Capture the cell that displays the provided text and extract its [x, y] central coordinate. 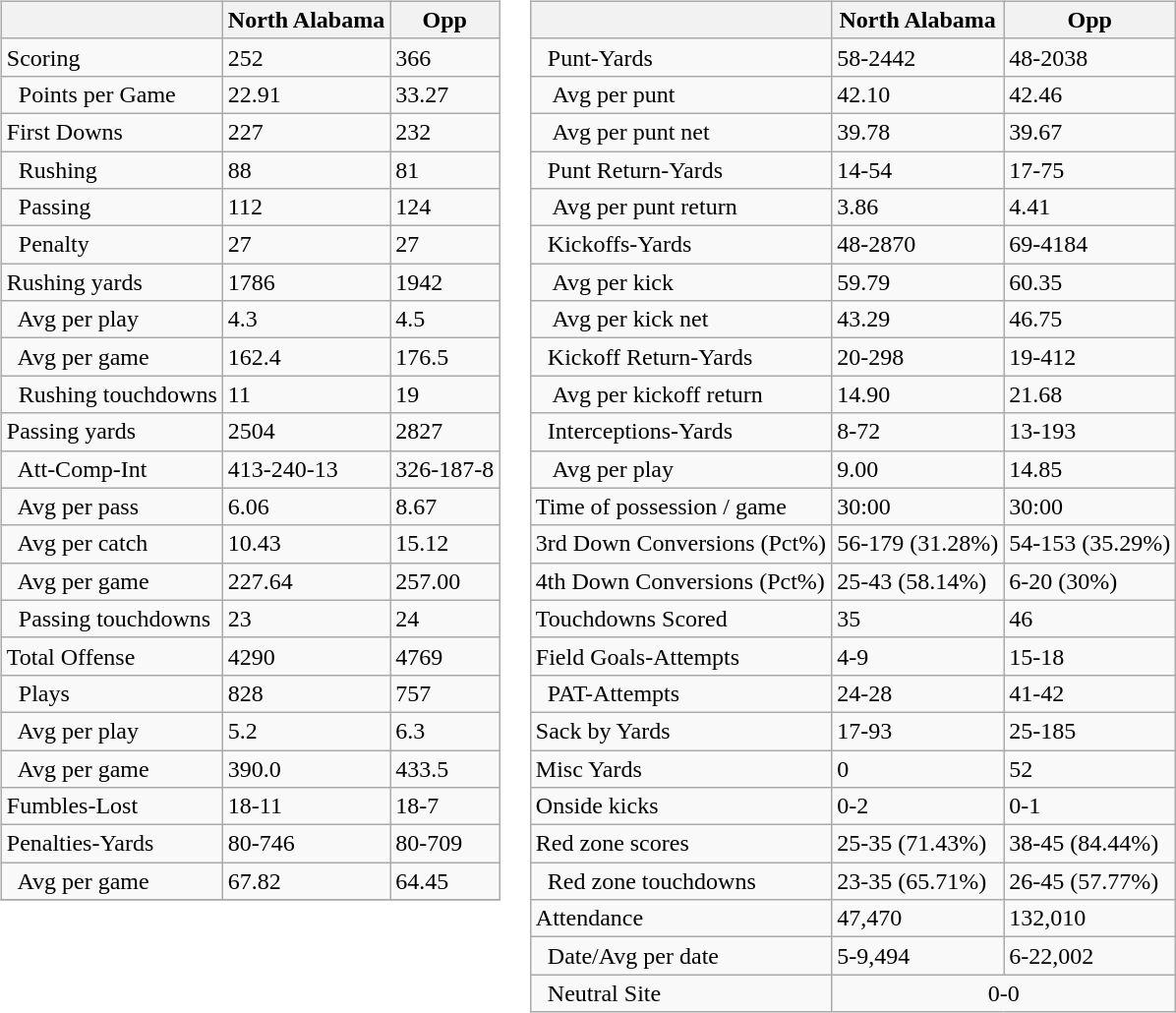
81 [444, 170]
67.82 [306, 881]
17-93 [918, 731]
Avg per catch [112, 544]
42.10 [918, 94]
25-43 (58.14%) [918, 581]
Fumbles-Lost [112, 806]
48-2038 [1089, 57]
2827 [444, 432]
15-18 [1089, 656]
18-11 [306, 806]
3rd Down Conversions (Pct%) [680, 544]
Punt Return-Yards [680, 170]
Avg per punt [680, 94]
9.00 [918, 469]
828 [306, 693]
Neutral Site [680, 993]
Scoring [112, 57]
11 [306, 394]
14.90 [918, 394]
Avg per punt return [680, 208]
6-20 (30%) [1089, 581]
112 [306, 208]
Penalties-Yards [112, 844]
Avg per pass [112, 506]
6-22,002 [1089, 956]
14-54 [918, 170]
Red zone scores [680, 844]
41-42 [1089, 693]
First Downs [112, 132]
Touchdowns Scored [680, 619]
PAT-Attempts [680, 693]
Punt-Yards [680, 57]
42.46 [1089, 94]
46.75 [1089, 320]
4.3 [306, 320]
Passing [112, 208]
1942 [444, 282]
162.4 [306, 357]
Kickoffs-Yards [680, 245]
176.5 [444, 357]
0-2 [918, 806]
10.43 [306, 544]
39.67 [1089, 132]
48-2870 [918, 245]
33.27 [444, 94]
52 [1089, 768]
Plays [112, 693]
4290 [306, 656]
17-75 [1089, 170]
Rushing touchdowns [112, 394]
Rushing yards [112, 282]
6.06 [306, 506]
257.00 [444, 581]
366 [444, 57]
4769 [444, 656]
2504 [306, 432]
19-412 [1089, 357]
80-709 [444, 844]
Time of possession / game [680, 506]
Passing touchdowns [112, 619]
Sack by Yards [680, 731]
13-193 [1089, 432]
47,470 [918, 919]
Total Offense [112, 656]
Attendance [680, 919]
4.5 [444, 320]
Misc Yards [680, 768]
Avg per kickoff return [680, 394]
23 [306, 619]
0-1 [1089, 806]
14.85 [1089, 469]
20-298 [918, 357]
64.45 [444, 881]
227.64 [306, 581]
35 [918, 619]
252 [306, 57]
8.67 [444, 506]
757 [444, 693]
Interceptions-Yards [680, 432]
54-153 (35.29%) [1089, 544]
25-35 (71.43%) [918, 844]
58-2442 [918, 57]
23-35 (65.71%) [918, 881]
Avg per kick [680, 282]
24 [444, 619]
433.5 [444, 768]
24-28 [918, 693]
43.29 [918, 320]
39.78 [918, 132]
22.91 [306, 94]
413-240-13 [306, 469]
38-45 (84.44%) [1089, 844]
326-187-8 [444, 469]
Att-Comp-Int [112, 469]
18-7 [444, 806]
Penalty [112, 245]
232 [444, 132]
4th Down Conversions (Pct%) [680, 581]
21.68 [1089, 394]
88 [306, 170]
46 [1089, 619]
Avg per punt net [680, 132]
4-9 [918, 656]
Kickoff Return-Yards [680, 357]
56-179 (31.28%) [918, 544]
5.2 [306, 731]
Date/Avg per date [680, 956]
Avg per kick net [680, 320]
Points per Game [112, 94]
19 [444, 394]
15.12 [444, 544]
59.79 [918, 282]
Rushing [112, 170]
0-0 [1004, 993]
1786 [306, 282]
124 [444, 208]
0 [918, 768]
26-45 (57.77%) [1089, 881]
80-746 [306, 844]
69-4184 [1089, 245]
Red zone touchdowns [680, 881]
Field Goals-Attempts [680, 656]
132,010 [1089, 919]
Onside kicks [680, 806]
3.86 [918, 208]
8-72 [918, 432]
5-9,494 [918, 956]
4.41 [1089, 208]
6.3 [444, 731]
25-185 [1089, 731]
60.35 [1089, 282]
390.0 [306, 768]
227 [306, 132]
Passing yards [112, 432]
